For the text-containing cell, return its midpoint in [x, y] coordinate format. 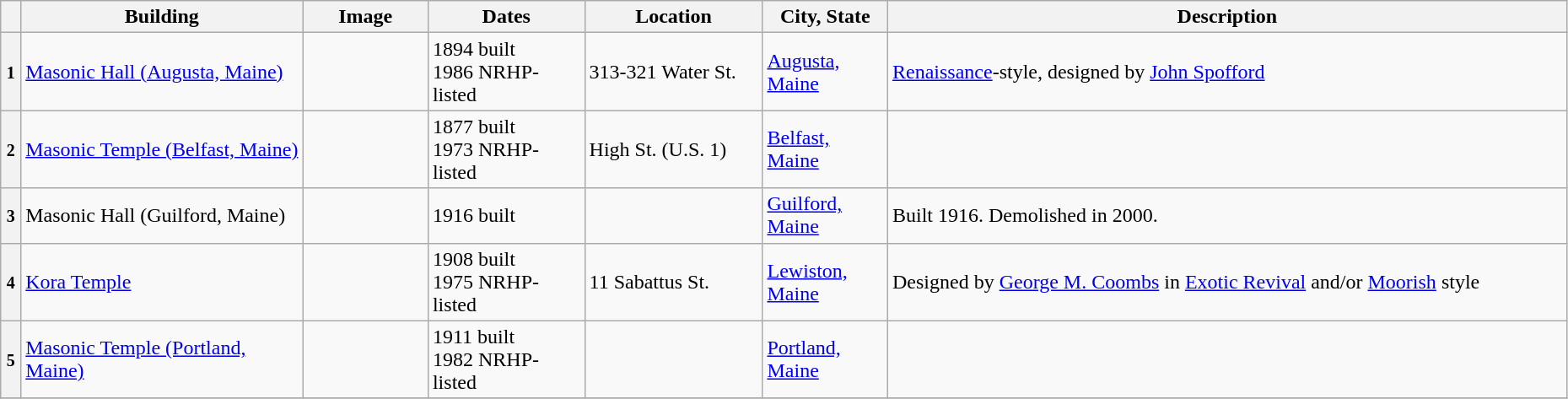
Masonic Temple (Belfast, Maine) [162, 149]
City, State [825, 17]
Lewiston, Maine [825, 282]
1 [11, 72]
Description [1226, 17]
Dates [506, 17]
Portland, Maine [825, 359]
1916 built [506, 216]
Renaissance-style, designed by John Spofford [1226, 72]
Masonic Hall (Augusta, Maine) [162, 72]
Building [162, 17]
1894 built1986 NRHP-listed [506, 72]
1877 built1973 NRHP-listed [506, 149]
3 [11, 216]
2 [11, 149]
Image [366, 17]
5 [11, 359]
Kora Temple [162, 282]
Belfast, Maine [825, 149]
11 Sabattus St. [673, 282]
Guilford, Maine [825, 216]
4 [11, 282]
Masonic Hall (Guilford, Maine) [162, 216]
Location [673, 17]
313-321 Water St. [673, 72]
High St. (U.S. 1) [673, 149]
Built 1916. Demolished in 2000. [1226, 216]
1908 built1975 NRHP-listed [506, 282]
Designed by George M. Coombs in Exotic Revival and/or Moorish style [1226, 282]
Masonic Temple (Portland, Maine) [162, 359]
1911 built1982 NRHP-listed [506, 359]
Augusta, Maine [825, 72]
